From the cell containing the given text, extract its center point as (X, Y) coordinate. 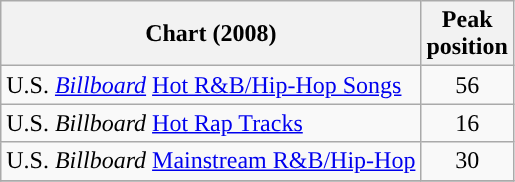
U.S. Billboard Hot R&B/Hip-Hop Songs (211, 85)
16 (467, 123)
Peakposition (467, 34)
U.S. Billboard Mainstream R&B/Hip-Hop (211, 161)
30 (467, 161)
U.S. Billboard Hot Rap Tracks (211, 123)
Chart (2008) (211, 34)
56 (467, 85)
